Identify which cell holds the provided text, then report its (x, y) central coordinate. 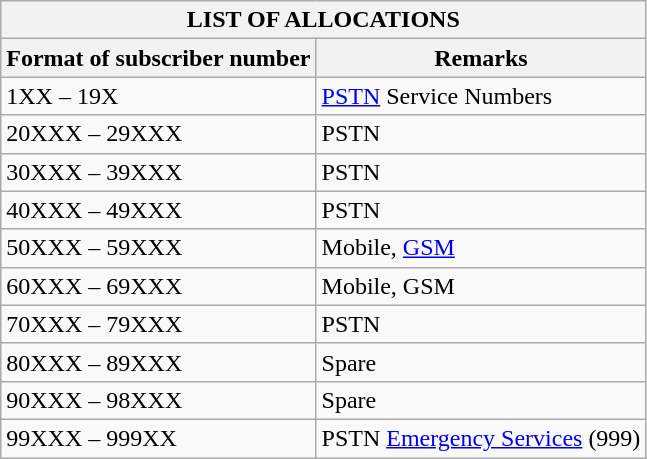
PSTN Service Numbers (481, 96)
50XXX – 59XXX (158, 248)
99XXX – 999XX (158, 438)
90XXX – 98XXX (158, 400)
1XX – 19X (158, 96)
70XXX – 79XXX (158, 324)
20XXX – 29XXX (158, 134)
60XXX – 69XXX (158, 286)
Format of subscriber number (158, 58)
80XXX – 89XXX (158, 362)
PSTN Emergency Services (999) (481, 438)
LIST OF ALLOCATIONS (324, 20)
30XXX – 39XXX (158, 172)
Remarks (481, 58)
40XXX – 49XXX (158, 210)
